From the cell containing the given text, extract its center point as (x, y) coordinate. 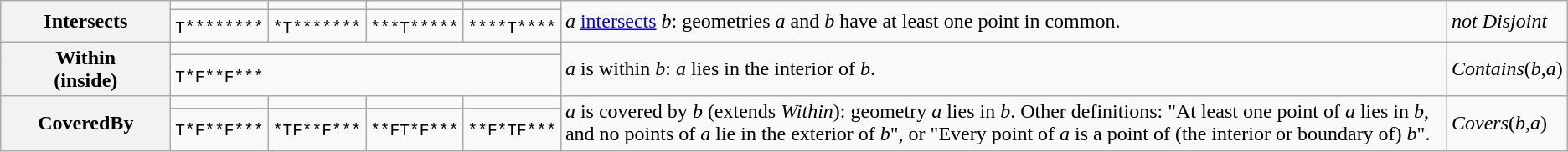
T******** (219, 26)
*TF**F*** (317, 129)
not Disjoint (1508, 22)
**FT*F*** (415, 129)
***T***** (415, 26)
****T**** (512, 26)
*T******* (317, 26)
Within (inside) (85, 68)
CoveredBy (85, 124)
Covers(b,a) (1508, 124)
Intersects (85, 22)
Contains(b,a) (1508, 68)
**F*TF*** (512, 129)
a is within b: a lies in the interior of b. (1003, 68)
a intersects b: geometries a and b have at least one point in common. (1003, 22)
